Search for the cell housing the specified text and yield its (x, y) center coordinate. 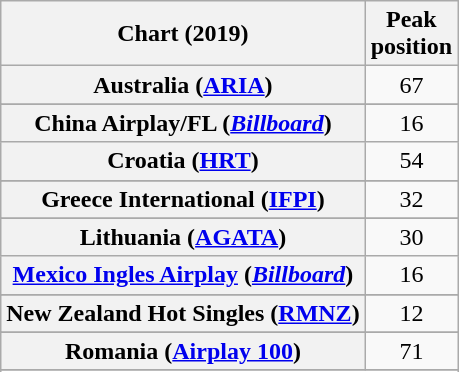
67 (411, 85)
54 (411, 161)
Romania (Airplay 100) (183, 351)
Croatia (HRT) (183, 161)
China Airplay/FL (Billboard) (183, 123)
32 (411, 199)
12 (411, 313)
Chart (2019) (183, 34)
Peakposition (411, 34)
Australia (ARIA) (183, 85)
Mexico Ingles Airplay (Billboard) (183, 275)
71 (411, 351)
30 (411, 237)
New Zealand Hot Singles (RMNZ) (183, 313)
Greece International (IFPI) (183, 199)
Lithuania (AGATA) (183, 237)
